Extract the [X, Y] coordinate from the center of the cell holding the provided text.  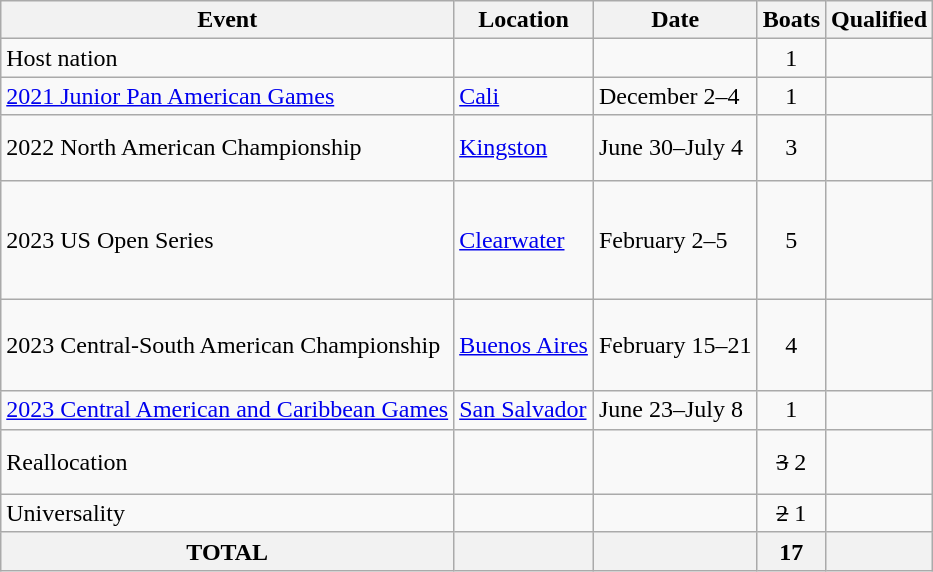
3 2 [791, 462]
Reallocation [228, 462]
2 1 [791, 513]
June 23–July 8 [675, 410]
Universality [228, 513]
Clearwater [524, 240]
Qualified [880, 20]
Host nation [228, 58]
Date [675, 20]
2023 US Open Series [228, 240]
2021 Junior Pan American Games [228, 96]
2022 North American Championship [228, 148]
17 [791, 551]
December 2–4 [675, 96]
3 [791, 148]
5 [791, 240]
San Salvador [524, 410]
2023 Central American and Caribbean Games [228, 410]
Cali [524, 96]
2023 Central-South American Championship [228, 345]
June 30–July 4 [675, 148]
February 2–5 [675, 240]
Event [228, 20]
February 15–21 [675, 345]
Boats [791, 20]
Location [524, 20]
TOTAL [228, 551]
Kingston [524, 148]
Buenos Aires [524, 345]
4 [791, 345]
